Output the (X, Y) coordinate of the center of the cell containing the given text.  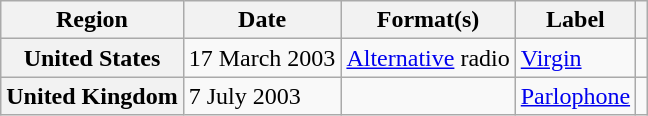
17 March 2003 (262, 58)
Date (262, 20)
Region (92, 20)
United States (92, 58)
Virgin (575, 58)
Format(s) (428, 20)
Label (575, 20)
United Kingdom (92, 96)
7 July 2003 (262, 96)
Alternative radio (428, 58)
Parlophone (575, 96)
